Return [X, Y] of the center of cell containing provided text 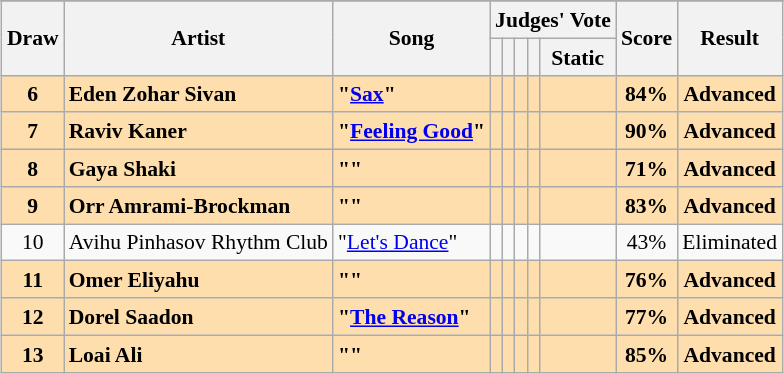
90% [646, 132]
8 [33, 168]
77% [646, 316]
10 [33, 242]
Omer Eliyahu [198, 280]
83% [646, 206]
11 [33, 280]
Judges' Vote [553, 20]
Raviv Kaner [198, 132]
7 [33, 132]
6 [33, 94]
Orr Amrami-Brockman [198, 206]
Draw [33, 38]
Score [646, 38]
Loai Ali [198, 354]
Song [412, 38]
85% [646, 354]
Result [730, 38]
"The Reason" [412, 316]
Artist [198, 38]
Gaya Shaki [198, 168]
Eliminated [730, 242]
84% [646, 94]
"Sax" [412, 94]
Dorel Saadon [198, 316]
9 [33, 206]
"Let's Dance" [412, 242]
13 [33, 354]
43% [646, 242]
"Feeling Good" [412, 132]
Avihu Pinhasov Rhythm Club [198, 242]
Eden Zohar Sivan [198, 94]
Static [578, 56]
12 [33, 316]
71% [646, 168]
76% [646, 280]
